Determine the [x, y] coordinate at the center of the cell enclosing the given text.  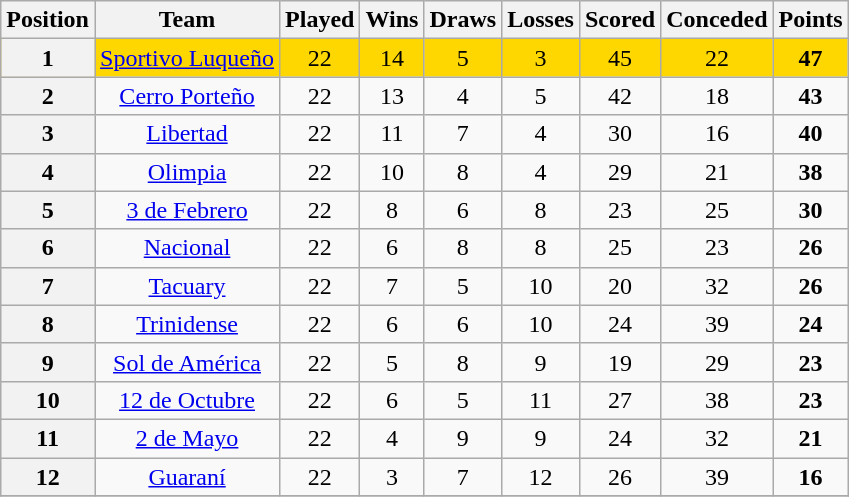
45 [620, 58]
2 de Mayo [186, 438]
Guaraní [186, 477]
Olimpia [186, 172]
40 [810, 134]
Conceded [717, 20]
Sol de América [186, 362]
12 de Octubre [186, 400]
Libertad [186, 134]
Team [186, 20]
42 [620, 96]
18 [717, 96]
14 [392, 58]
Position [48, 20]
Tacuary [186, 286]
27 [620, 400]
Trinidense [186, 324]
Cerro Porteño [186, 96]
Wins [392, 20]
2 [48, 96]
Sportivo Luqueño [186, 58]
3 de Febrero [186, 210]
Draws [463, 20]
1 [48, 58]
13 [392, 96]
19 [620, 362]
20 [620, 286]
Nacional [186, 248]
47 [810, 58]
Losses [541, 20]
Points [810, 20]
Played [320, 20]
43 [810, 96]
Scored [620, 20]
